Capture the cell that displays the provided text and extract its (X, Y) central coordinate. 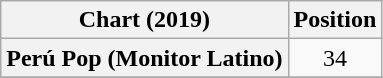
Position (335, 20)
Perú Pop (Monitor Latino) (144, 58)
34 (335, 58)
Chart (2019) (144, 20)
